From the cell containing the given text, extract its center point as (x, y) coordinate. 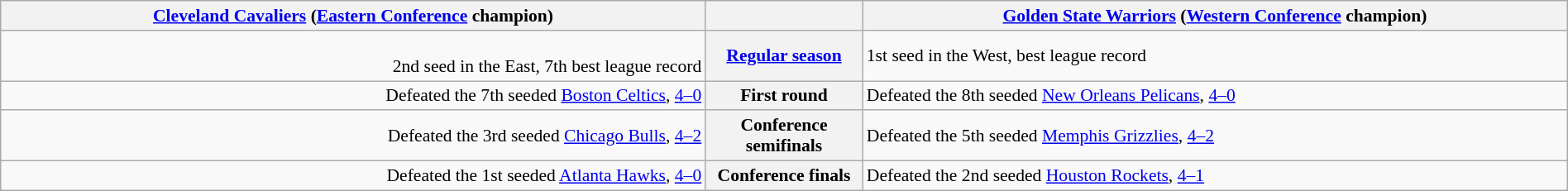
Defeated the 3rd seeded Chicago Bulls, 4–2 (354, 136)
2nd seed in the East, 7th best league record (354, 56)
Regular season (784, 56)
1st seed in the West, best league record (1216, 56)
Cleveland Cavaliers (Eastern Conference champion) (354, 16)
Defeated the 5th seeded Memphis Grizzlies, 4–2 (1216, 136)
Conference finals (784, 176)
First round (784, 96)
Conference semifinals (784, 136)
Defeated the 7th seeded Boston Celtics, 4–0 (354, 96)
Defeated the 8th seeded New Orleans Pelicans, 4–0 (1216, 96)
Defeated the 1st seeded Atlanta Hawks, 4–0 (354, 176)
Defeated the 2nd seeded Houston Rockets, 4–1 (1216, 176)
Golden State Warriors (Western Conference champion) (1216, 16)
